Pinpoint the cell where the given text exists, returning its [X, Y] midpoint coordinate. 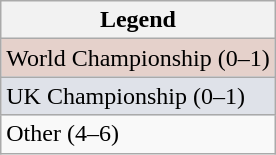
UK Championship (0–1) [138, 96]
Legend [138, 20]
Other (4–6) [138, 134]
World Championship (0–1) [138, 58]
